Pinpoint the cell where the given text exists, returning its [x, y] midpoint coordinate. 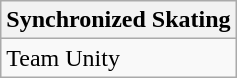
Team Unity [118, 58]
Synchronized Skating [118, 20]
